Output the [X, Y] coordinate of the center of the cell containing the given text.  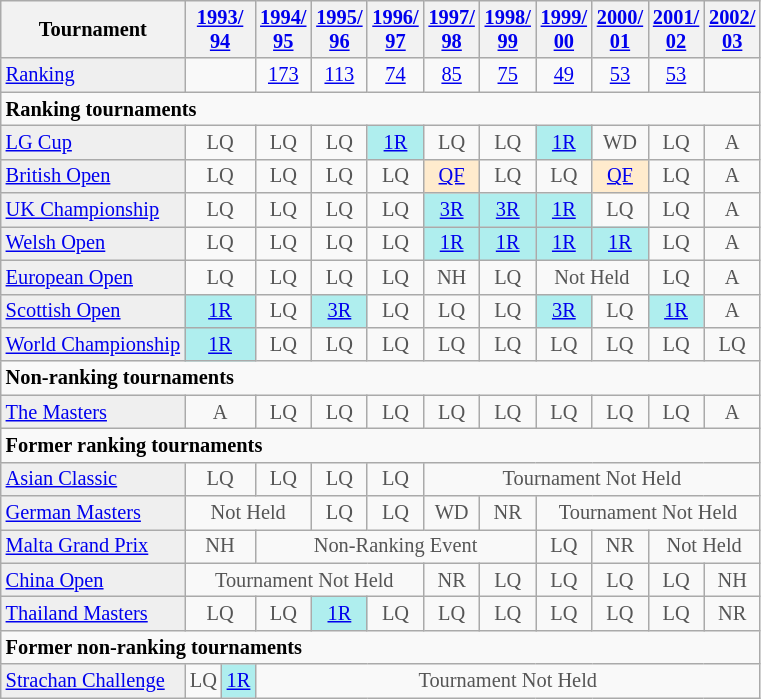
Former ranking tournaments [380, 445]
2001/02 [676, 29]
Tournament [93, 29]
British Open [93, 176]
1995/96 [339, 29]
1996/97 [395, 29]
173 [283, 75]
Scottish Open [93, 311]
Former non-ranking tournaments [380, 647]
Ranking tournaments [380, 109]
74 [395, 75]
Ranking [93, 75]
113 [339, 75]
Thailand Masters [93, 613]
1999/00 [564, 29]
Malta Grand Prix [93, 546]
1997/98 [452, 29]
2002/03 [732, 29]
1998/99 [508, 29]
Asian Classic [93, 479]
The Masters [93, 412]
75 [508, 75]
German Masters [93, 513]
1993/94 [220, 29]
1994/95 [283, 29]
World Championship [93, 344]
Strachan Challenge [93, 681]
LG Cup [93, 142]
Welsh Open [93, 243]
Non-Ranking Event [396, 546]
China Open [93, 580]
49 [564, 75]
European Open [93, 277]
85 [452, 75]
Non-ranking tournaments [380, 378]
UK Championship [93, 210]
2000/01 [620, 29]
